Provide the [X, Y] coordinate of the cell's center where the given text is located.  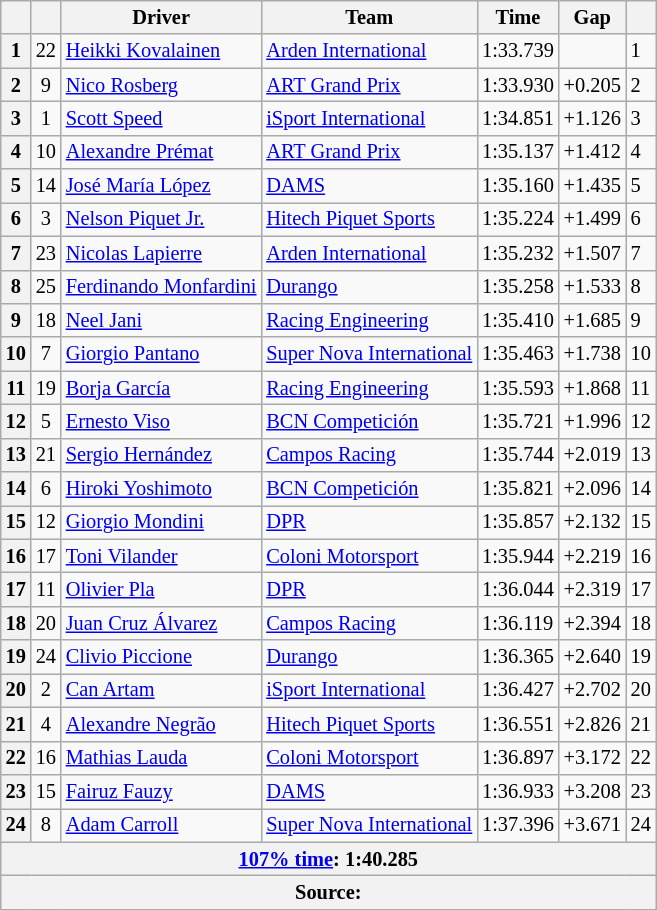
Giorgio Mondini [162, 522]
Gap [592, 17]
Mathias Lauda [162, 758]
1:35.744 [518, 455]
Nicolas Lapierre [162, 253]
+2.394 [592, 623]
1:36.897 [518, 758]
Adam Carroll [162, 825]
+3.671 [592, 825]
Juan Cruz Álvarez [162, 623]
Ernesto Viso [162, 421]
1:35.258 [518, 287]
+3.208 [592, 791]
+1.996 [592, 421]
Team [369, 17]
Fairuz Fauzy [162, 791]
1:35.463 [518, 354]
Olivier Pla [162, 589]
1:35.944 [518, 556]
+0.205 [592, 85]
+2.826 [592, 724]
Toni Vilander [162, 556]
Time [518, 17]
Giorgio Pantano [162, 354]
+1.499 [592, 219]
+3.172 [592, 758]
1:36.119 [518, 623]
Neel Jani [162, 320]
1:35.593 [518, 388]
1:35.857 [518, 522]
1:35.160 [518, 186]
1:36.933 [518, 791]
107% time: 1:40.285 [328, 859]
+2.219 [592, 556]
Nico Rosberg [162, 85]
Hiroki Yoshimoto [162, 489]
+1.868 [592, 388]
1:35.224 [518, 219]
+1.685 [592, 320]
+1.738 [592, 354]
Sergio Hernández [162, 455]
Alexandre Negrão [162, 724]
1:35.232 [518, 253]
Alexandre Prémat [162, 152]
1:36.044 [518, 589]
+1.412 [592, 152]
Ferdinando Monfardini [162, 287]
+2.132 [592, 522]
1:36.427 [518, 690]
+2.019 [592, 455]
1:35.137 [518, 152]
1:33.739 [518, 51]
+2.702 [592, 690]
Scott Speed [162, 118]
1:34.851 [518, 118]
1:35.821 [518, 489]
1:37.396 [518, 825]
Nelson Piquet Jr. [162, 219]
Clivio Piccione [162, 657]
+2.640 [592, 657]
+1.126 [592, 118]
1:35.410 [518, 320]
1:36.551 [518, 724]
Can Artam [162, 690]
+2.319 [592, 589]
José María López [162, 186]
+1.435 [592, 186]
Source: [328, 892]
1:35.721 [518, 421]
+1.507 [592, 253]
1:36.365 [518, 657]
25 [46, 287]
Heikki Kovalainen [162, 51]
Borja García [162, 388]
+2.096 [592, 489]
+1.533 [592, 287]
1:33.930 [518, 85]
Driver [162, 17]
